Find where the given text appears and provide that cell's center as [X, Y] coordinate. 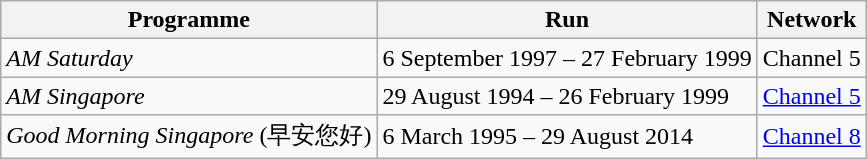
29 August 1994 – 26 February 1999 [567, 96]
Network [812, 20]
Good Morning Singapore (早安您好) [189, 136]
6 September 1997 – 27 February 1999 [567, 58]
Programme [189, 20]
AM Saturday [189, 58]
Run [567, 20]
AM Singapore [189, 96]
6 March 1995 – 29 August 2014 [567, 136]
Channel 8 [812, 136]
